Pinpoint the cell where the given text exists, returning its (X, Y) midpoint coordinate. 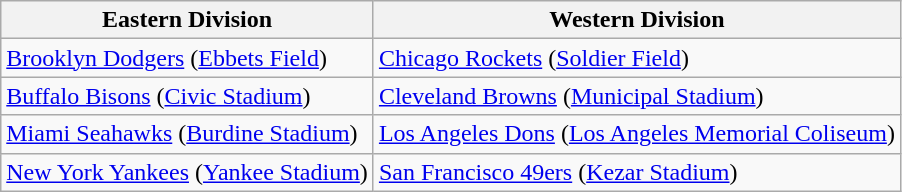
Miami Seahawks (Burdine Stadium) (188, 134)
Brooklyn Dodgers (Ebbets Field) (188, 58)
New York Yankees (Yankee Stadium) (188, 172)
Los Angeles Dons (Los Angeles Memorial Coliseum) (636, 134)
Western Division (636, 20)
Cleveland Browns (Municipal Stadium) (636, 96)
San Francisco 49ers (Kezar Stadium) (636, 172)
Eastern Division (188, 20)
Buffalo Bisons (Civic Stadium) (188, 96)
Chicago Rockets (Soldier Field) (636, 58)
